Locate the cell with the specified text and output its [x, y] center coordinate. 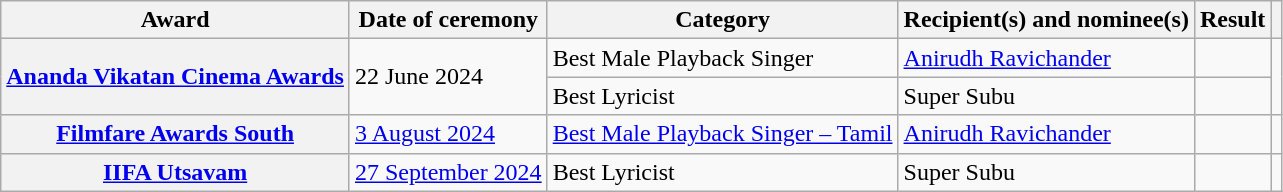
Filmfare Awards South [176, 134]
Best Male Playback Singer – Tamil [722, 134]
Recipient(s) and nominee(s) [1046, 20]
Award [176, 20]
Date of ceremony [448, 20]
Best Male Playback Singer [722, 58]
Ananda Vikatan Cinema Awards [176, 77]
22 June 2024 [448, 77]
Result [1232, 20]
27 September 2024 [448, 172]
IIFA Utsavam [176, 172]
3 August 2024 [448, 134]
Category [722, 20]
